Pinpoint the cell where the given text exists, returning its (x, y) midpoint coordinate. 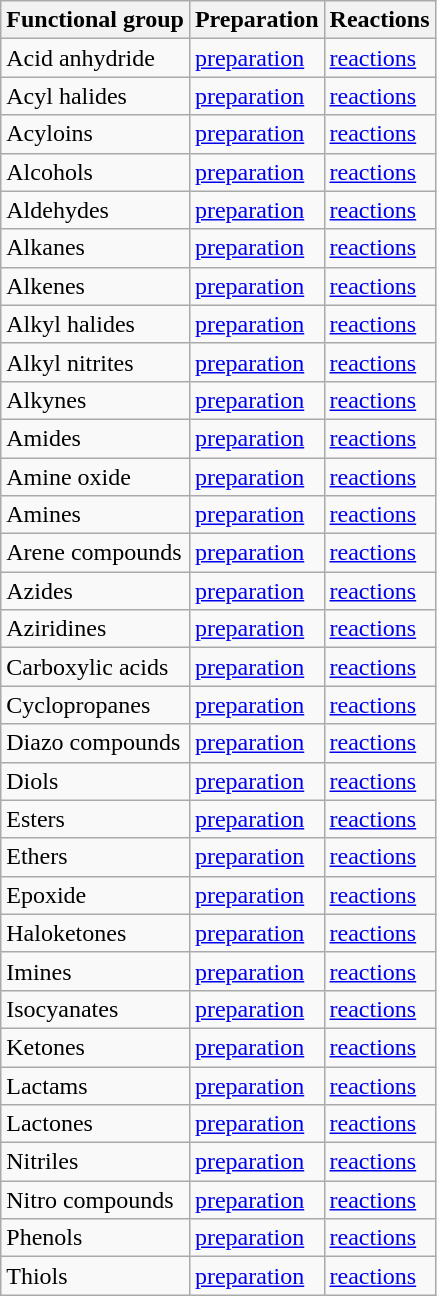
Lactones (96, 1124)
Isocyanates (96, 1009)
Aldehydes (96, 210)
Amides (96, 438)
Acyloins (96, 134)
Lactams (96, 1085)
Functional group (96, 20)
Carboxylic acids (96, 667)
Alkyl nitrites (96, 362)
Alkenes (96, 286)
Diazo compounds (96, 743)
Aziridines (96, 629)
Reactions (380, 20)
Azides (96, 591)
Alkanes (96, 248)
Phenols (96, 1238)
Thiols (96, 1276)
Amines (96, 515)
Preparation (256, 20)
Cyclopropanes (96, 705)
Acyl halides (96, 96)
Diols (96, 781)
Imines (96, 971)
Ethers (96, 857)
Alcohols (96, 172)
Acid anhydride (96, 58)
Epoxide (96, 895)
Ketones (96, 1047)
Nitro compounds (96, 1200)
Alkyl halides (96, 324)
Amine oxide (96, 477)
Alkynes (96, 400)
Haloketones (96, 933)
Nitriles (96, 1162)
Esters (96, 819)
Arene compounds (96, 553)
